Return (X, Y) of the center of cell containing provided text 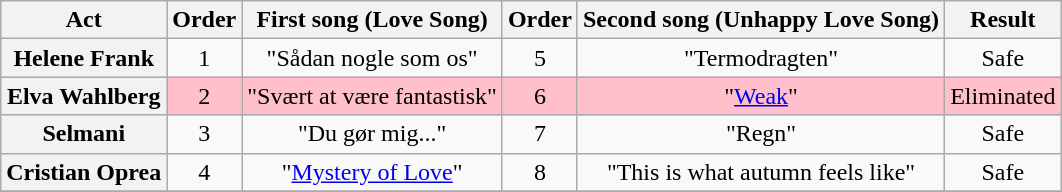
"Mystery of Love" (372, 172)
Result (1003, 20)
"Du gør mig..." (372, 134)
1 (204, 58)
"Weak" (760, 96)
7 (540, 134)
Helene Frank (84, 58)
Eliminated (1003, 96)
Elva Wahlberg (84, 96)
"Svært at være fantastisk" (372, 96)
6 (540, 96)
Cristian Oprea (84, 172)
Selmani (84, 134)
"Regn" (760, 134)
5 (540, 58)
8 (540, 172)
"Sådan nogle som os" (372, 58)
2 (204, 96)
Act (84, 20)
"This is what autumn feels like" (760, 172)
Second song (Unhappy Love Song) (760, 20)
First song (Love Song) (372, 20)
4 (204, 172)
"Termodragten" (760, 58)
3 (204, 134)
